Scan for the cell matching the given text and deliver its [x, y] coordinate at center. 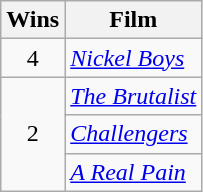
4 [33, 58]
2 [33, 134]
Nickel Boys [134, 58]
Film [134, 20]
A Real Pain [134, 172]
The Brutalist [134, 96]
Challengers [134, 134]
Wins [33, 20]
